Provide the (x, y) coordinate of the cell's center where the given text is located.  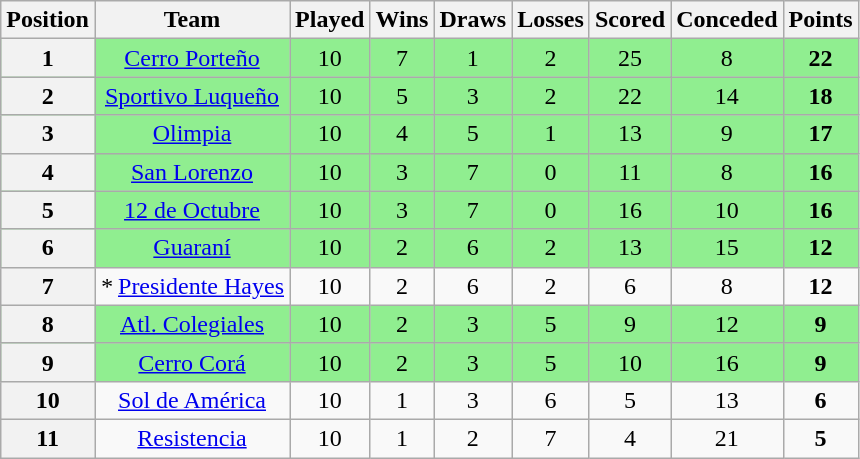
Played (330, 20)
Scored (630, 20)
Cerro Porteño (192, 58)
17 (820, 134)
Wins (402, 20)
18 (820, 96)
Draws (473, 20)
Position (48, 20)
Team (192, 20)
Cerro Corá (192, 362)
12 de Octubre (192, 210)
25 (630, 58)
Guaraní (192, 248)
21 (727, 438)
Points (820, 20)
Sol de América (192, 400)
Olimpia (192, 134)
Conceded (727, 20)
San Lorenzo (192, 172)
Resistencia (192, 438)
15 (727, 248)
* Presidente Hayes (192, 286)
Atl. Colegiales (192, 324)
Sportivo Luqueño (192, 96)
Losses (551, 20)
14 (727, 96)
